Return (x, y) of the center of cell containing provided text 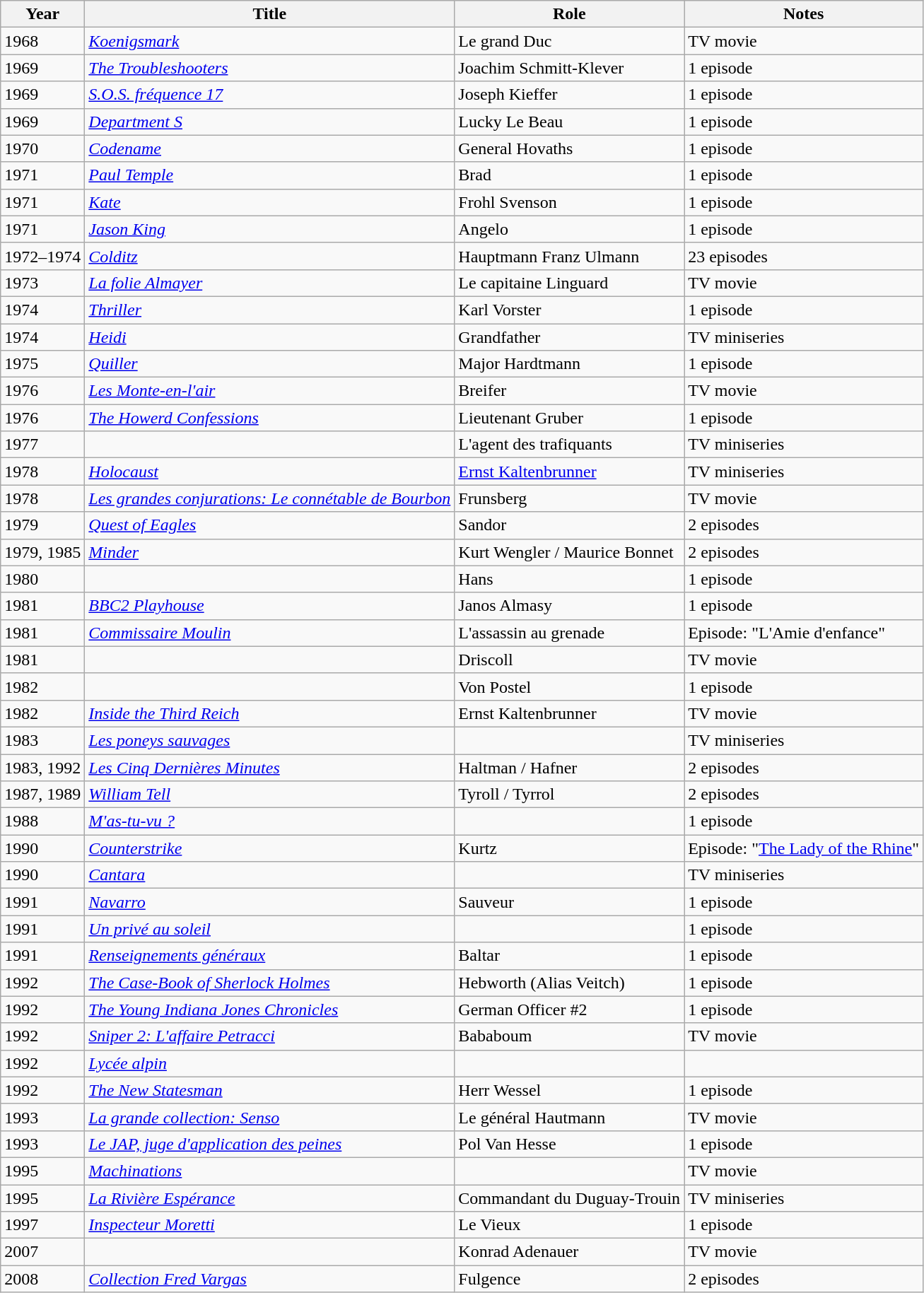
Herr Wessel (570, 1090)
Jason King (270, 229)
Lucky Le Beau (570, 122)
Haltman / Hafner (570, 767)
Year (42, 14)
Frohl Svenson (570, 202)
Collection Fred Vargas (270, 1279)
Joachim Schmitt-Klever (570, 68)
General Hovaths (570, 148)
23 episodes (804, 256)
2008 (42, 1279)
1970 (42, 148)
The New Statesman (270, 1090)
1973 (42, 283)
William Tell (270, 795)
1997 (42, 1225)
Cantara (270, 875)
Machinations (270, 1171)
Les Monte-en-l'air (270, 391)
1979, 1985 (42, 552)
Le JAP, juge d'application des peines (270, 1144)
Fulgence (570, 1279)
1987, 1989 (42, 795)
Le Vieux (570, 1225)
Lieutenant Gruber (570, 418)
Holocaust (270, 472)
Kate (270, 202)
Quest of Eagles (270, 525)
Breifer (570, 391)
Sauveur (570, 902)
Major Hardtmann (570, 364)
Sandor (570, 525)
Colditz (270, 256)
L'agent des trafiquants (570, 445)
Quiller (270, 364)
Commandant du Duguay-Trouin (570, 1198)
Baltar (570, 956)
The Case-Book of Sherlock Holmes (270, 983)
Renseignements généraux (270, 956)
The Howerd Confessions (270, 418)
Hauptmann Franz Ulmann (570, 256)
Sniper 2: L'affaire Petracci (270, 1036)
Episode: "The Lady of the Rhine" (804, 848)
The Young Indiana Jones Chronicles (270, 1010)
Le capitaine Linguard (570, 283)
Inside the Third Reich (270, 713)
Angelo (570, 229)
Codename (270, 148)
Notes (804, 14)
1975 (42, 364)
Frunsberg (570, 498)
Von Postel (570, 686)
Hebworth (Alias Veitch) (570, 983)
Les grandes conjurations: Le connétable de Bourbon (270, 498)
Title (270, 14)
Lycée alpin (270, 1063)
Karl Vorster (570, 310)
Kurtz (570, 848)
Un privé au soleil (270, 929)
1979 (42, 525)
La grande collection: Senso (270, 1117)
The Troubleshooters (270, 68)
Le général Hautmann (570, 1117)
Department S (270, 122)
La Rivière Espérance (270, 1198)
Les Cinq Dernières Minutes (270, 767)
Episode: "L'Amie d'enfance" (804, 633)
Driscoll (570, 660)
S.O.S. fréquence 17 (270, 95)
Inspecteur Moretti (270, 1225)
Bababoum (570, 1036)
BBC2 Playhouse (270, 606)
1968 (42, 41)
Commissaire Moulin (270, 633)
Heidi (270, 337)
Konrad Adenauer (570, 1252)
1972–1974 (42, 256)
Thriller (270, 310)
Les poneys sauvages (270, 740)
Koenigsmark (270, 41)
Counterstrike (270, 848)
Kurt Wengler / Maurice Bonnet (570, 552)
Joseph Kieffer (570, 95)
Grandfather (570, 337)
Minder (270, 552)
1977 (42, 445)
M'as-tu-vu ? (270, 821)
L'assassin au grenade (570, 633)
Tyroll / Tyrrol (570, 795)
German Officer #2 (570, 1010)
1988 (42, 821)
La folie Almayer (270, 283)
Le grand Duc (570, 41)
Pol Van Hesse (570, 1144)
1983, 1992 (42, 767)
2007 (42, 1252)
Navarro (270, 902)
1980 (42, 579)
Role (570, 14)
Hans (570, 579)
Janos Almasy (570, 606)
1983 (42, 740)
Paul Temple (270, 175)
Brad (570, 175)
